Locate the cell with the specified text and output its [X, Y] center coordinate. 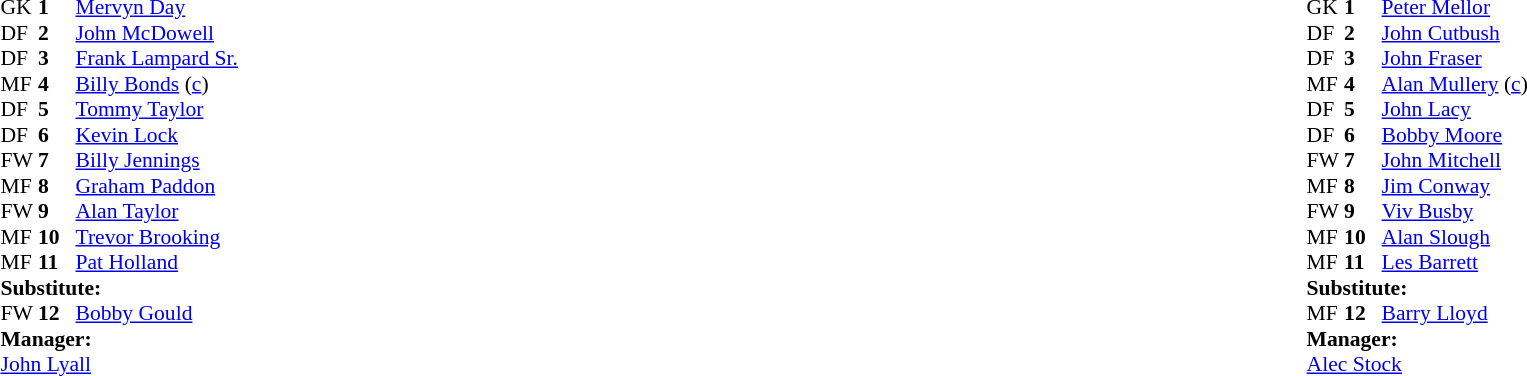
Billy Jennings [157, 161]
Graham Paddon [157, 186]
Alan Taylor [157, 211]
Bobby Gould [157, 313]
John McDowell [157, 33]
Tommy Taylor [157, 109]
Kevin Lock [157, 135]
Billy Bonds (c) [157, 84]
Substitute: [118, 288]
Trevor Brooking [157, 237]
Pat Holland [157, 263]
Frank Lampard Sr. [157, 59]
Manager: [118, 339]
